Capture the cell that displays the provided text and extract its [X, Y] central coordinate. 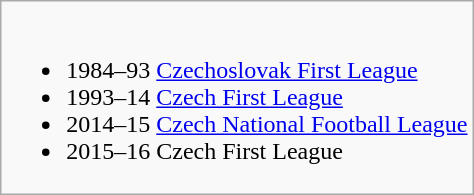
1984–93 Czechoslovak First League1993–14 Czech First League2014–15 Czech National Football League2015–16 Czech First League [237, 98]
